Locate the cell with the specified text and output its [x, y] center coordinate. 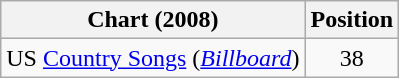
Chart (2008) [153, 20]
38 [352, 58]
Position [352, 20]
US Country Songs (Billboard) [153, 58]
